Identify which cell holds the provided text, then report its [X, Y] central coordinate. 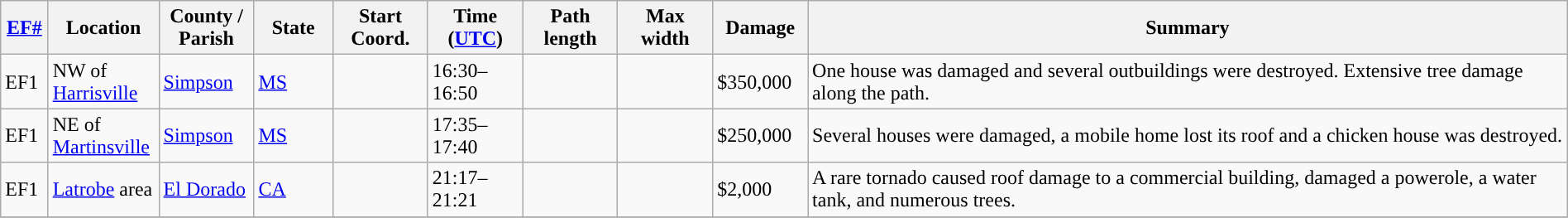
Summary [1188, 28]
Latrobe area [103, 189]
$2,000 [761, 189]
El Dorado [207, 189]
Path length [571, 28]
Several houses were damaged, a mobile home lost its roof and a chicken house was destroyed. [1188, 136]
A rare tornado caused roof damage to a commercial building, damaged a powerole, a water tank, and numerous trees. [1188, 189]
$250,000 [761, 136]
21:17–21:21 [475, 189]
CA [294, 189]
NW of Harrisville [103, 81]
County / Parish [207, 28]
State [294, 28]
Time (UTC) [475, 28]
17:35–17:40 [475, 136]
Max width [665, 28]
Location [103, 28]
Damage [761, 28]
NE of Martinsville [103, 136]
16:30–16:50 [475, 81]
Start Coord. [380, 28]
EF# [25, 28]
One house was damaged and several outbuildings were destroyed. Extensive tree damage along the path. [1188, 81]
$350,000 [761, 81]
